Provide the (x, y) coordinate of the cell's center where the given text is located.  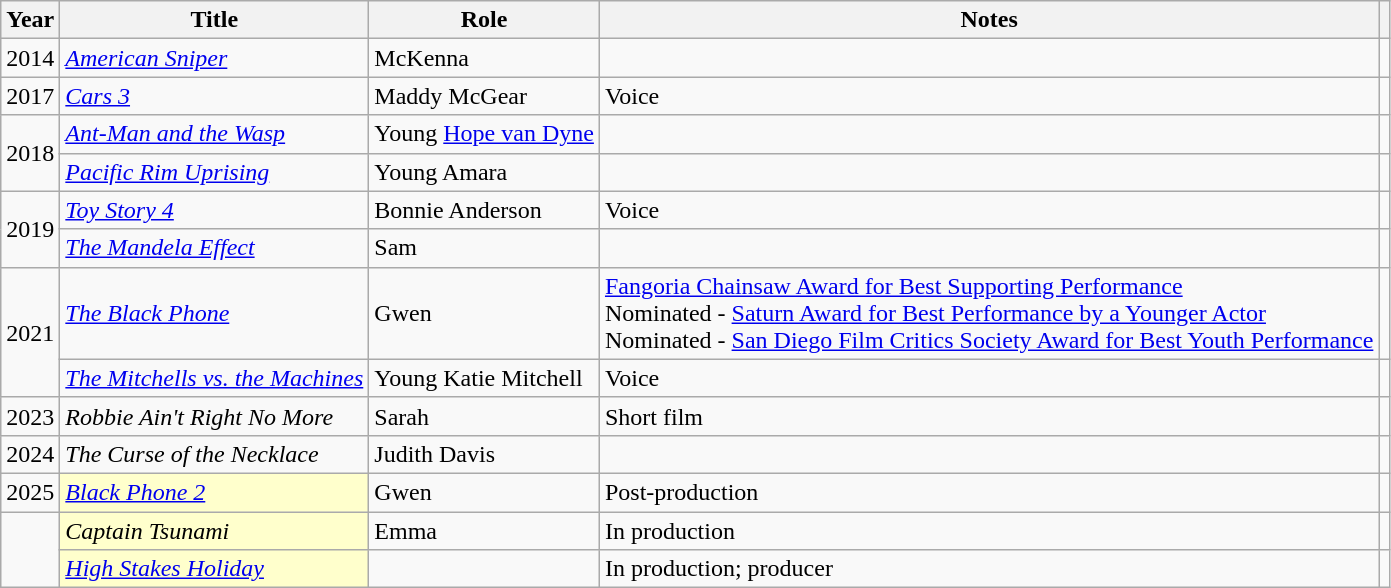
High Stakes Holiday (214, 569)
2021 (30, 332)
2018 (30, 153)
Robbie Ain't Right No More (214, 416)
Sarah (484, 416)
2024 (30, 454)
American Sniper (214, 58)
Black Phone 2 (214, 492)
Post-production (988, 492)
In production (988, 531)
The Curse of the Necklace (214, 454)
McKenna (484, 58)
Young Hope van Dyne (484, 134)
The Mitchells vs. the Machines (214, 378)
In production; producer (988, 569)
2014 (30, 58)
Toy Story 4 (214, 210)
Captain Tsunami (214, 531)
Role (484, 20)
Short film (988, 416)
Emma (484, 531)
Sam (484, 248)
Young Katie Mitchell (484, 378)
Cars 3 (214, 96)
2017 (30, 96)
Year (30, 20)
Title (214, 20)
Young Amara (484, 172)
The Black Phone (214, 313)
2023 (30, 416)
Notes (988, 20)
Pacific Rim Uprising (214, 172)
Judith Davis (484, 454)
The Mandela Effect (214, 248)
2019 (30, 229)
Maddy McGear (484, 96)
Ant-Man and the Wasp (214, 134)
2025 (30, 492)
Bonnie Anderson (484, 210)
